Provide the [X, Y] coordinate of the cell's center where the given text is located.  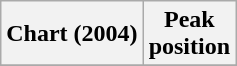
Peakposition [189, 34]
Chart (2004) [72, 34]
